Identify which cell holds the provided text, then report its [X, Y] central coordinate. 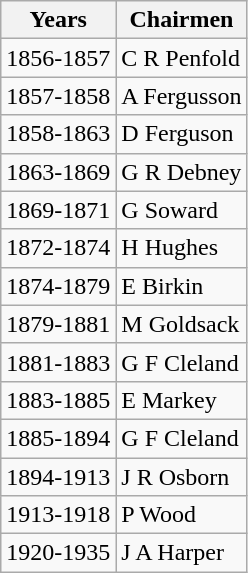
G Soward [182, 210]
1869-1871 [58, 210]
1885-1894 [58, 438]
Chairmen [182, 20]
A Fergusson [182, 96]
1856-1857 [58, 58]
Years [58, 20]
H Hughes [182, 248]
1874-1879 [58, 286]
M Goldsack [182, 324]
1881-1883 [58, 362]
1913-1918 [58, 515]
E Birkin [182, 286]
1857-1858 [58, 96]
1863-1869 [58, 172]
P Wood [182, 515]
E Markey [182, 400]
J A Harper [182, 553]
1872-1874 [58, 248]
1879-1881 [58, 324]
1883-1885 [58, 400]
D Ferguson [182, 134]
1858-1863 [58, 134]
G R Debney [182, 172]
C R Penfold [182, 58]
J R Osborn [182, 477]
1894-1913 [58, 477]
1920-1935 [58, 553]
